Return the (x, y) coordinate for the center point of the cell that contains the specified text.  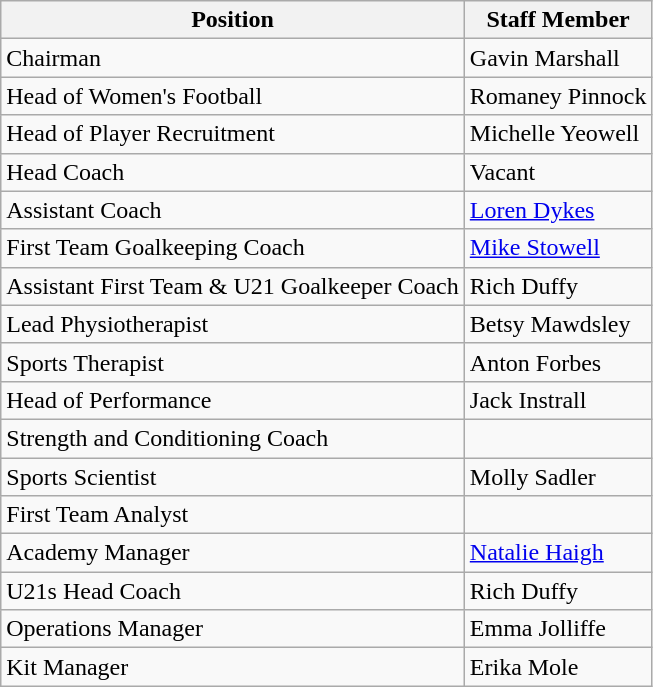
Head of Performance (233, 400)
Chairman (233, 58)
Romaney Pinnock (558, 96)
Erika Mole (558, 667)
Operations Manager (233, 629)
Lead Physiotherapist (233, 324)
Gavin Marshall (558, 58)
Anton Forbes (558, 362)
Natalie Haigh (558, 553)
Kit Manager (233, 667)
Assistant Coach (233, 210)
Academy Manager (233, 553)
Emma Jolliffe (558, 629)
Loren Dykes (558, 210)
Molly Sadler (558, 477)
Position (233, 20)
Strength and Conditioning Coach (233, 438)
Mike Stowell (558, 248)
First Team Analyst (233, 515)
Jack Instrall (558, 400)
Assistant First Team & U21 Goalkeeper Coach (233, 286)
Head of Player Recruitment (233, 134)
Head Coach (233, 172)
Staff Member (558, 20)
First Team Goalkeeping Coach (233, 248)
Michelle Yeowell (558, 134)
Vacant (558, 172)
Sports Therapist (233, 362)
Sports Scientist (233, 477)
Head of Women's Football (233, 96)
U21s Head Coach (233, 591)
Betsy Mawdsley (558, 324)
